Extract the (x, y) coordinate from the center of the cell holding the provided text.  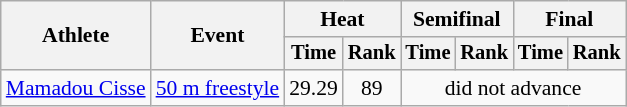
Final (569, 19)
89 (372, 88)
Event (218, 36)
Semifinal (456, 19)
Mamadou Cisse (76, 88)
Heat (342, 19)
did not advance (512, 88)
29.29 (314, 88)
Athlete (76, 36)
50 m freestyle (218, 88)
